Detect which cell encompasses the target text, then output its (X, Y) center coordinate. 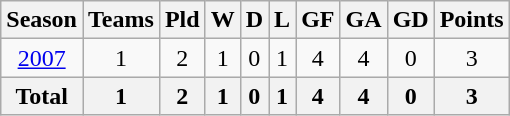
2007 (42, 58)
GD (410, 20)
Points (472, 20)
Teams (120, 20)
GF (318, 20)
Pld (182, 20)
Total (42, 96)
GA (364, 20)
Season (42, 20)
L (282, 20)
W (222, 20)
D (254, 20)
